Pinpoint the cell where the given text exists, returning its (x, y) midpoint coordinate. 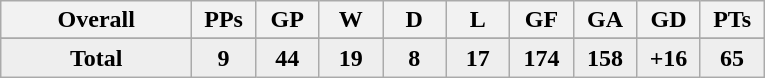
44 (287, 58)
158 (605, 58)
GD (669, 20)
17 (478, 58)
W (351, 20)
+16 (669, 58)
Overall (96, 20)
Total (96, 58)
GF (542, 20)
L (478, 20)
PTs (732, 20)
GA (605, 20)
174 (542, 58)
D (414, 20)
8 (414, 58)
PPs (224, 20)
65 (732, 58)
GP (287, 20)
9 (224, 58)
19 (351, 58)
